For the text-containing cell, return its midpoint in [X, Y] coordinate format. 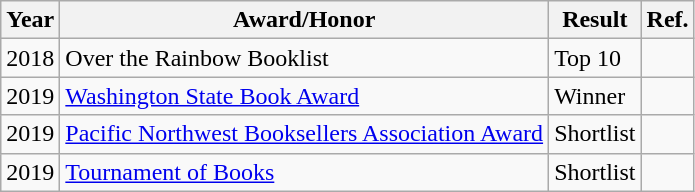
Ref. [668, 20]
Winner [595, 96]
Pacific Northwest Booksellers Association Award [304, 134]
Year [30, 20]
Award/Honor [304, 20]
Top 10 [595, 58]
Washington State Book Award [304, 96]
Tournament of Books [304, 172]
Over the Rainbow Booklist [304, 58]
Result [595, 20]
2018 [30, 58]
